Detect which cell encompasses the target text, then output its [X, Y] center coordinate. 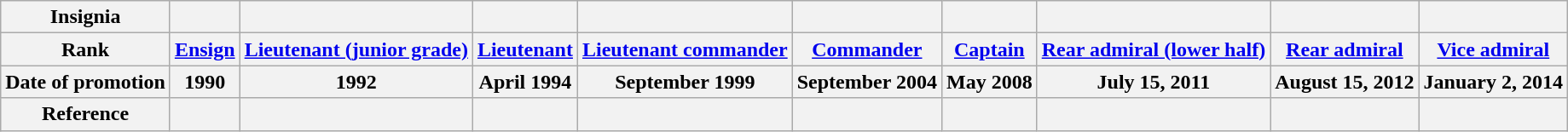
Rank [85, 49]
August 15, 2012 [1345, 82]
Captain [989, 49]
Insignia [85, 17]
September 1999 [685, 82]
April 1994 [525, 82]
July 15, 2011 [1153, 82]
Vice admiral [1493, 49]
May 2008 [989, 82]
Lieutenant (junior grade) [356, 49]
Reference [85, 114]
January 2, 2014 [1493, 82]
Rear admiral [1345, 49]
Rear admiral (lower half) [1153, 49]
Date of promotion [85, 82]
Lieutenant [525, 49]
1990 [205, 82]
September 2004 [866, 82]
Lieutenant commander [685, 49]
Ensign [205, 49]
Commander [866, 49]
1992 [356, 82]
